Determine the (X, Y) coordinate at the center of the cell enclosing the given text.  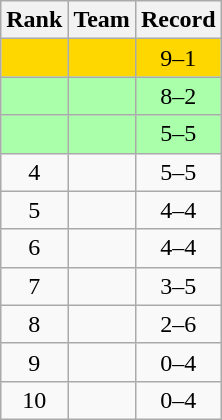
10 (34, 400)
9 (34, 362)
4 (34, 172)
8 (34, 324)
Rank (34, 20)
9–1 (178, 58)
8–2 (178, 96)
7 (34, 286)
6 (34, 248)
Record (178, 20)
Team (102, 20)
2–6 (178, 324)
5 (34, 210)
3–5 (178, 286)
